Find where the given text appears and provide that cell's center as (x, y) coordinate. 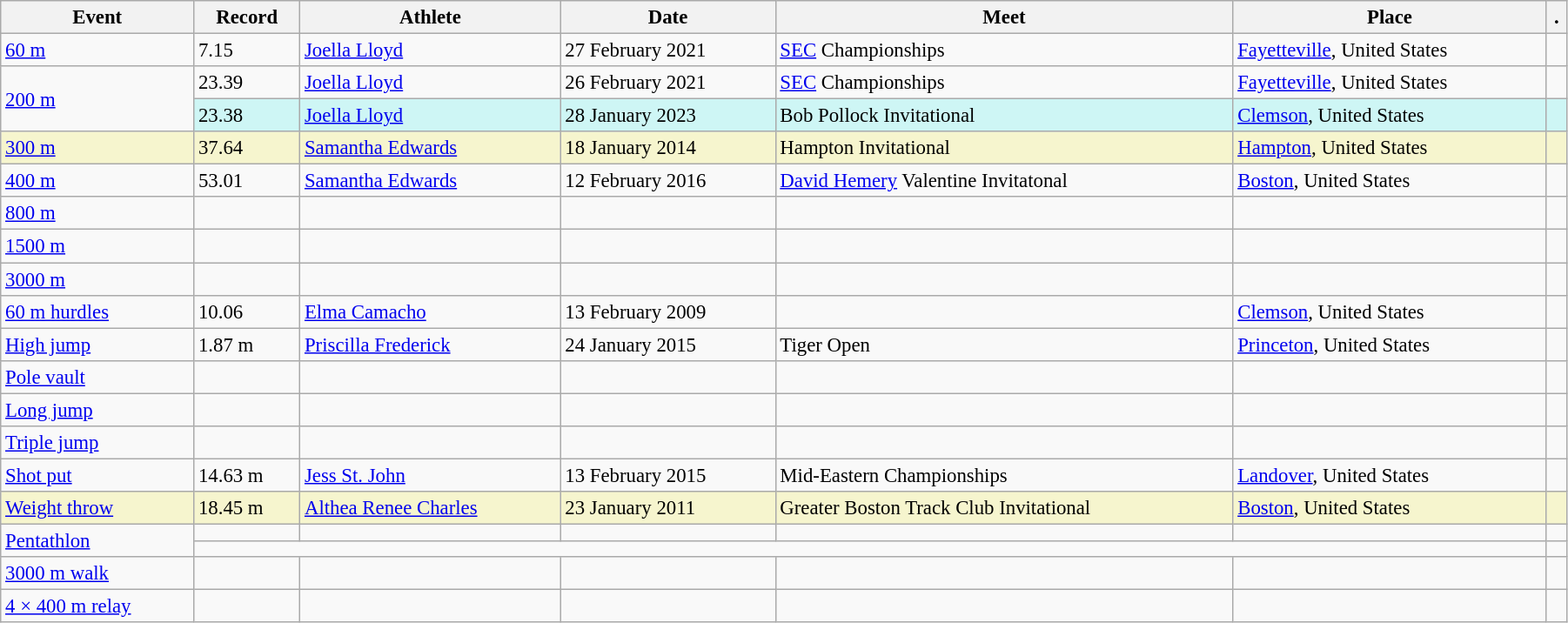
1.87 m (247, 345)
28 January 2023 (668, 116)
Jess St. John (430, 475)
Pentathlon (97, 540)
300 m (97, 148)
Record (247, 17)
400 m (97, 181)
Shot put (97, 475)
Triple jump (97, 443)
Date (668, 17)
53.01 (247, 181)
Pole vault (97, 377)
60 m (97, 50)
High jump (97, 345)
4 × 400 m relay (97, 606)
37.64 (247, 148)
1500 m (97, 246)
800 m (97, 213)
27 February 2021 (668, 50)
Elma Camacho (430, 311)
60 m hurdles (97, 311)
Princeton, United States (1390, 345)
23.39 (247, 83)
Landover, United States (1390, 475)
13 February 2009 (668, 311)
Tiger Open (1004, 345)
14.63 m (247, 475)
Priscilla Frederick (430, 345)
Mid-Eastern Championships (1004, 475)
Hampton Invitational (1004, 148)
18.45 m (247, 508)
Bob Pollock Invitational (1004, 116)
24 January 2015 (668, 345)
7.15 (247, 50)
12 February 2016 (668, 181)
13 February 2015 (668, 475)
Althea Renee Charles (430, 508)
Event (97, 17)
23.38 (247, 116)
10.06 (247, 311)
Meet (1004, 17)
26 February 2021 (668, 83)
200 m (97, 99)
Athlete (430, 17)
Greater Boston Track Club Invitational (1004, 508)
3000 m walk (97, 573)
3000 m (97, 279)
. (1556, 17)
David Hemery Valentine Invitatonal (1004, 181)
Long jump (97, 410)
18 January 2014 (668, 148)
23 January 2011 (668, 508)
Weight throw (97, 508)
Place (1390, 17)
Hampton, United States (1390, 148)
